Output the (X, Y) coordinate of the center of the cell containing the given text.  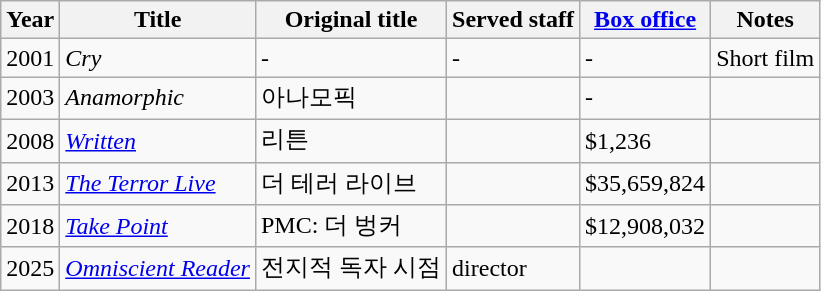
리튼 (350, 140)
$1,236 (646, 140)
2003 (30, 98)
Title (158, 20)
2001 (30, 58)
전지적 독자 시점 (350, 268)
$35,659,824 (646, 184)
The Terror Live (158, 184)
Notes (766, 20)
$12,908,032 (646, 226)
Written (158, 140)
2018 (30, 226)
Short film (766, 58)
Cry (158, 58)
아나모픽 (350, 98)
2008 (30, 140)
Omniscient Reader (158, 268)
Served staff (514, 20)
Anamorphic (158, 98)
더 테러 라이브 (350, 184)
Take Point (158, 226)
PMC: 더 벙커 (350, 226)
Original title (350, 20)
Year (30, 20)
director (514, 268)
2013 (30, 184)
Box office (646, 20)
2025 (30, 268)
